Find where the given text appears and provide that cell's center as [x, y] coordinate. 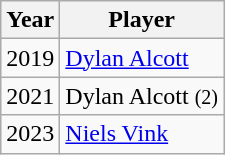
Player [142, 20]
Niels Vink [142, 134]
2019 [30, 58]
2021 [30, 96]
Dylan Alcott (2) [142, 96]
Dylan Alcott [142, 58]
Year [30, 20]
2023 [30, 134]
